For the text-containing cell, return its midpoint in (X, Y) coordinate format. 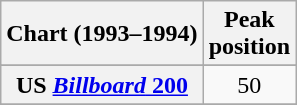
Chart (1993–1994) (102, 34)
50 (249, 85)
US Billboard 200 (102, 85)
Peakposition (249, 34)
